Search for the cell housing the specified text and yield its [X, Y] center coordinate. 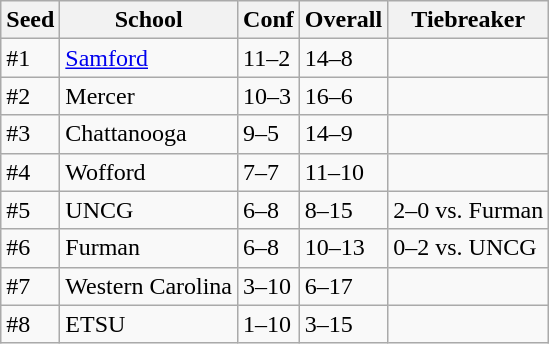
0–2 vs. UNCG [468, 248]
Samford [149, 58]
11–2 [269, 58]
#2 [30, 96]
Chattanooga [149, 134]
14–9 [343, 134]
Tiebreaker [468, 20]
#5 [30, 210]
Mercer [149, 96]
Overall [343, 20]
Seed [30, 20]
7–7 [269, 172]
6–17 [343, 286]
16–6 [343, 96]
3–10 [269, 286]
#6 [30, 248]
#8 [30, 324]
#1 [30, 58]
8–15 [343, 210]
11–10 [343, 172]
#4 [30, 172]
School [149, 20]
1–10 [269, 324]
ETSU [149, 324]
2–0 vs. Furman [468, 210]
Western Carolina [149, 286]
Furman [149, 248]
Conf [269, 20]
Wofford [149, 172]
14–8 [343, 58]
3–15 [343, 324]
#7 [30, 286]
UNCG [149, 210]
9–5 [269, 134]
10–3 [269, 96]
#3 [30, 134]
10–13 [343, 248]
